Output the (X, Y) coordinate of the center of the cell containing the given text.  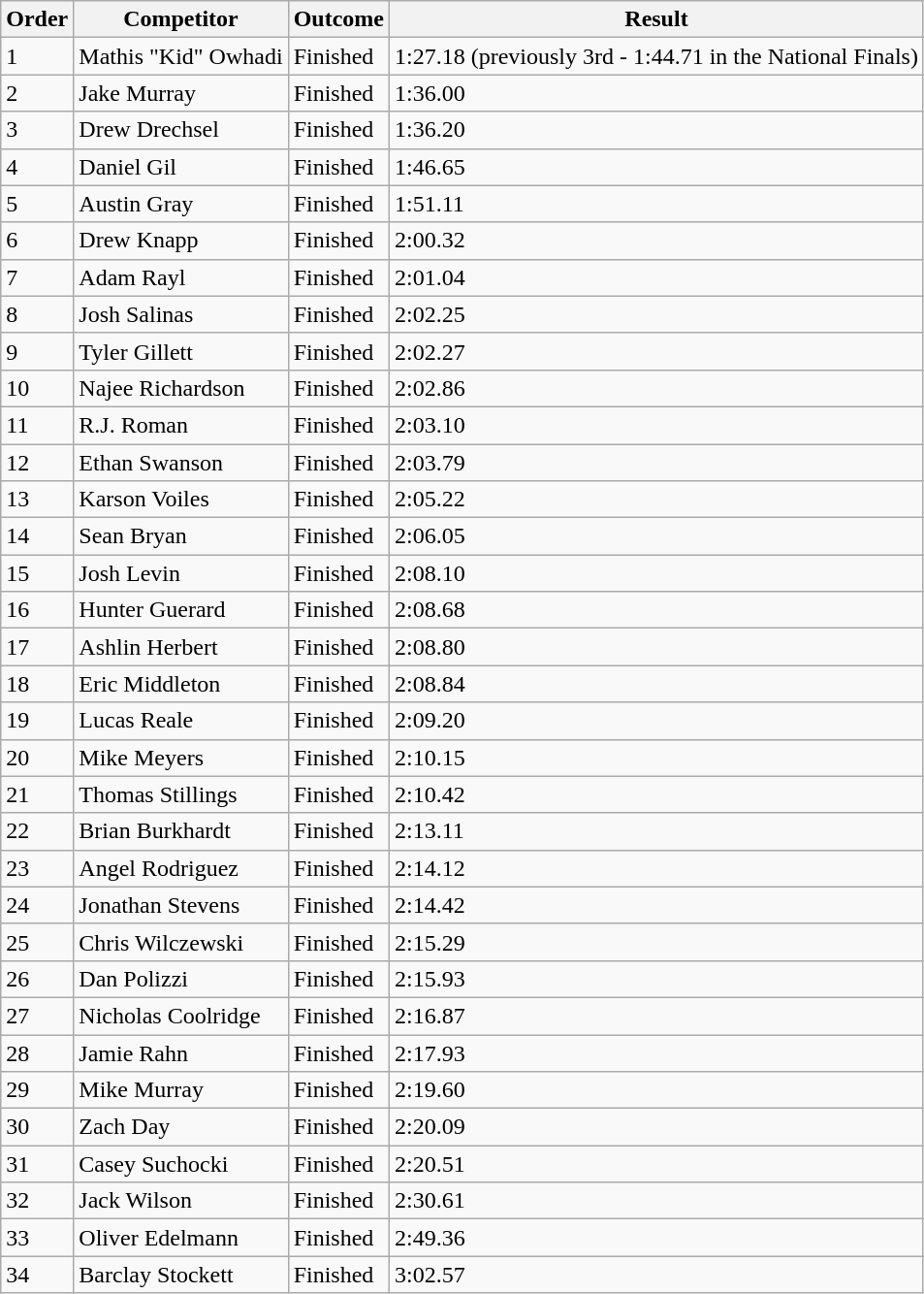
2:05.22 (655, 500)
Jonathan Stevens (180, 905)
2:14.12 (655, 868)
2:03.79 (655, 463)
2:16.87 (655, 1016)
1:36.00 (655, 93)
Casey Suchocki (180, 1164)
2:10.15 (655, 758)
11 (37, 425)
Karson Voiles (180, 500)
3:02.57 (655, 1275)
20 (37, 758)
Ashlin Herbert (180, 647)
21 (37, 794)
Lucas Reale (180, 721)
14 (37, 536)
Drew Knapp (180, 241)
24 (37, 905)
30 (37, 1127)
Order (37, 19)
Daniel Gil (180, 167)
1:46.65 (655, 167)
33 (37, 1238)
Mike Meyers (180, 758)
Josh Salinas (180, 314)
31 (37, 1164)
28 (37, 1052)
R.J. Roman (180, 425)
Austin Gray (180, 204)
13 (37, 500)
Jack Wilson (180, 1201)
15 (37, 573)
Jake Murray (180, 93)
9 (37, 351)
Sean Bryan (180, 536)
Josh Levin (180, 573)
34 (37, 1275)
Thomas Stillings (180, 794)
2:00.32 (655, 241)
2:13.11 (655, 831)
Drew Drechsel (180, 130)
Chris Wilczewski (180, 942)
Outcome (338, 19)
2:49.36 (655, 1238)
Dan Polizzi (180, 979)
1:51.11 (655, 204)
Brian Burkhardt (180, 831)
Result (655, 19)
17 (37, 647)
2:15.93 (655, 979)
3 (37, 130)
18 (37, 684)
1 (37, 56)
2:02.25 (655, 314)
Barclay Stockett (180, 1275)
12 (37, 463)
8 (37, 314)
32 (37, 1201)
Oliver Edelmann (180, 1238)
25 (37, 942)
5 (37, 204)
Ethan Swanson (180, 463)
29 (37, 1090)
Mathis "Kid" Owhadi (180, 56)
2:03.10 (655, 425)
4 (37, 167)
2:02.27 (655, 351)
Eric Middleton (180, 684)
Competitor (180, 19)
27 (37, 1016)
2:15.29 (655, 942)
2:08.68 (655, 610)
2:06.05 (655, 536)
2:14.42 (655, 905)
2:20.09 (655, 1127)
2:08.10 (655, 573)
2:01.04 (655, 277)
19 (37, 721)
1:27.18 (previously 3rd - 1:44.71 in the National Finals) (655, 56)
10 (37, 388)
23 (37, 868)
Jamie Rahn (180, 1052)
Najee Richardson (180, 388)
2:17.93 (655, 1052)
Hunter Guerard (180, 610)
1:36.20 (655, 130)
Mike Murray (180, 1090)
2:02.86 (655, 388)
22 (37, 831)
Nicholas Coolridge (180, 1016)
2:09.20 (655, 721)
2 (37, 93)
Zach Day (180, 1127)
6 (37, 241)
2:30.61 (655, 1201)
Tyler Gillett (180, 351)
2:08.84 (655, 684)
2:19.60 (655, 1090)
2:20.51 (655, 1164)
26 (37, 979)
16 (37, 610)
Adam Rayl (180, 277)
7 (37, 277)
Angel Rodriguez (180, 868)
2:10.42 (655, 794)
2:08.80 (655, 647)
